From the cell containing the given text, extract its center point as (x, y) coordinate. 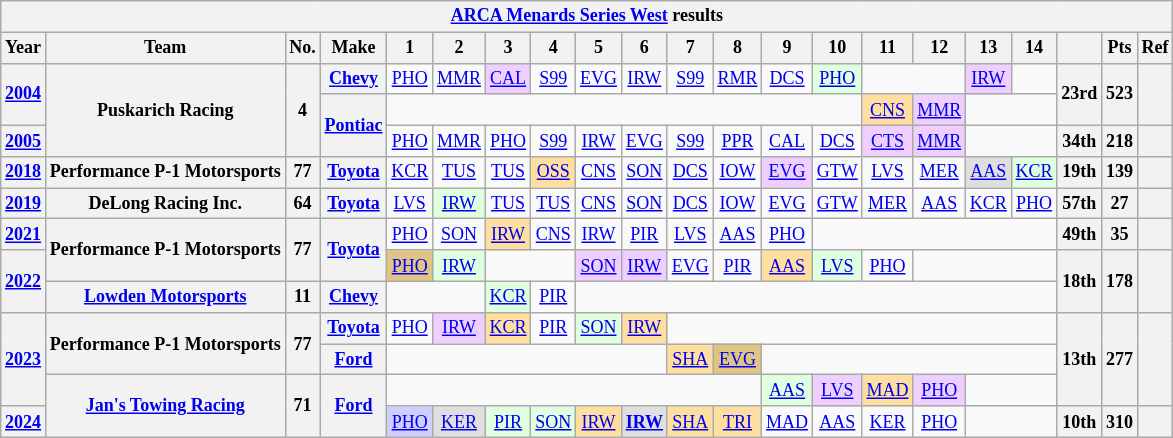
Pontiac (354, 125)
2019 (24, 204)
Puskarich Racing (165, 110)
13th (1080, 359)
12 (940, 48)
2022 (24, 281)
Year (24, 48)
34th (1080, 140)
139 (1120, 172)
2023 (24, 359)
2024 (24, 422)
64 (302, 204)
18th (1080, 281)
Ref (1155, 48)
No. (302, 48)
2018 (24, 172)
TRI (738, 422)
14 (1034, 48)
49th (1080, 234)
10 (837, 48)
523 (1120, 94)
Make (354, 48)
57th (1080, 204)
RMR (738, 78)
13 (989, 48)
ARCA Menards Series West results (587, 16)
Jan's Towing Racing (165, 406)
3 (508, 48)
2005 (24, 140)
2021 (24, 234)
71 (302, 406)
OSS (554, 172)
23rd (1080, 94)
10th (1080, 422)
1 (410, 48)
27 (1120, 204)
7 (690, 48)
6 (644, 48)
Lowden Motorsports (165, 296)
2 (460, 48)
9 (788, 48)
Team (165, 48)
DeLong Racing Inc. (165, 204)
8 (738, 48)
19th (1080, 172)
2004 (24, 94)
35 (1120, 234)
Pts (1120, 48)
178 (1120, 281)
PPR (738, 140)
310 (1120, 422)
CTS (888, 140)
218 (1120, 140)
277 (1120, 359)
5 (599, 48)
